Output the (X, Y) coordinate of the center of the cell containing the given text.  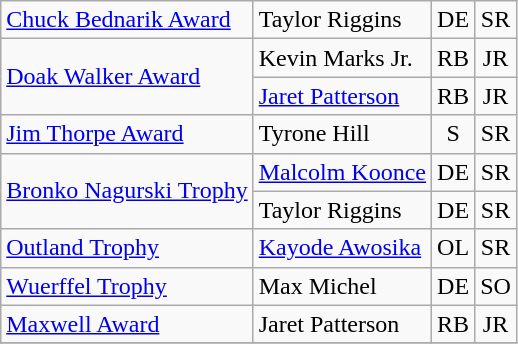
Wuerffel Trophy (127, 286)
Bronko Nagurski Trophy (127, 191)
Malcolm Koonce (342, 172)
OL (454, 248)
Doak Walker Award (127, 77)
Outland Trophy (127, 248)
Maxwell Award (127, 324)
S (454, 134)
Kevin Marks Jr. (342, 58)
SO (496, 286)
Jim Thorpe Award (127, 134)
Kayode Awosika (342, 248)
Max Michel (342, 286)
Tyrone Hill (342, 134)
Chuck Bednarik Award (127, 20)
